Find where the given text appears and provide that cell's center as [x, y] coordinate. 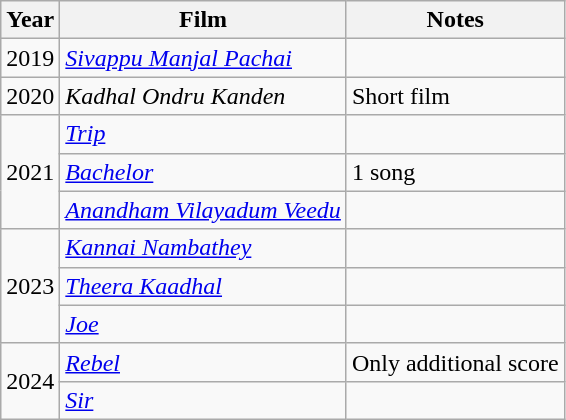
2021 [30, 172]
Joe [204, 324]
1 song [455, 172]
Bachelor [204, 172]
Film [204, 20]
Notes [455, 20]
2019 [30, 58]
Trip [204, 134]
Kadhal Ondru Kanden [204, 96]
2020 [30, 96]
2023 [30, 286]
Sivappu Manjal Pachai [204, 58]
Sir [204, 400]
Rebel [204, 362]
Short film [455, 96]
Kannai Nambathey [204, 248]
Year [30, 20]
Theera Kaadhal [204, 286]
Only additional score [455, 362]
2024 [30, 381]
Anandham Vilayadum Veedu [204, 210]
